Find where the given text appears and provide that cell's center as [X, Y] coordinate. 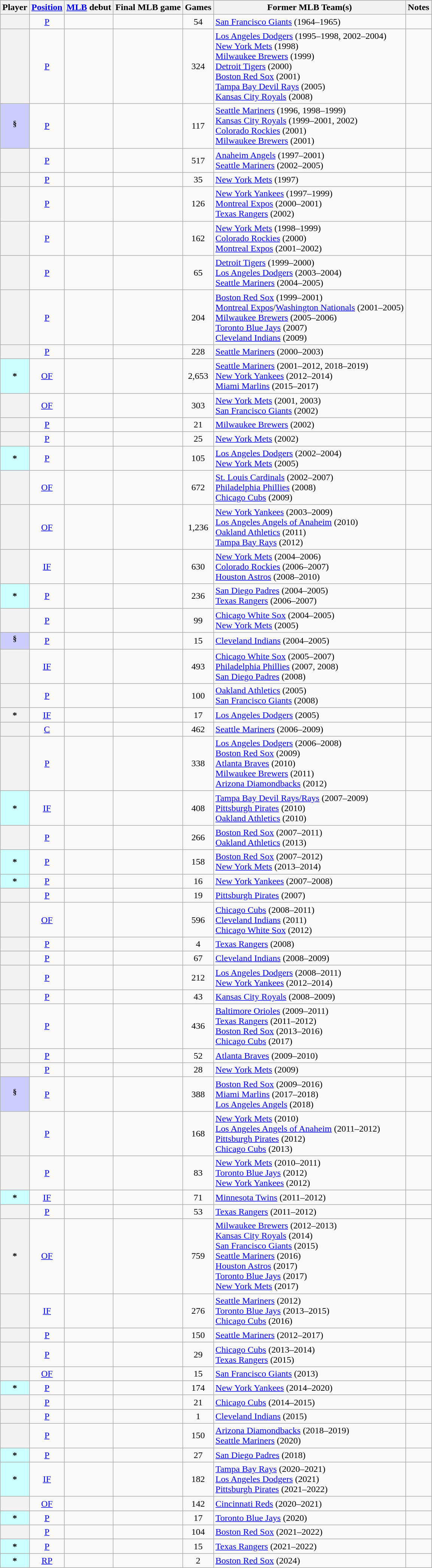
Seattle Mariners (1996, 1998–1999)Kansas City Royals (1999–2001, 2002)Colorado Rockies (2001)Milwaukee Brewers (2001) [310, 126]
212 [198, 978]
105 [198, 458]
St. Louis Cardinals (2002–2007)Philadelphia Phillies (2008)Chicago Cubs (2009) [310, 488]
Cleveland Indians (2004–2005) [310, 641]
408 [198, 808]
San Diego Padres (2004–2005)Texas Rangers (2006–2007) [310, 596]
New York Yankees (2003–2009)Los Angeles Angels of Anaheim (2010)Oakland Athletics (2011)Tampa Bay Rays (2012) [310, 527]
San Francisco Giants (2013) [310, 1374]
Chicago Cubs (2013–2014)Texas Rangers (2015) [310, 1354]
43 [198, 997]
Boston Red Sox (2024) [310, 1561]
Los Angeles Dodgers (2002–2004)New York Mets (2005) [310, 458]
54 [198, 22]
New York Mets (2009) [310, 1070]
Texas Rangers (2021–2022) [310, 1546]
New York Yankees (1997–1999)Montreal Expos (2000–2001)Texas Rangers (2002) [310, 204]
New York Yankees (2007–2008) [310, 881]
182 [198, 1479]
San Diego Padres (2018) [310, 1455]
83 [198, 1173]
52 [198, 1056]
1 [198, 1416]
Chicago White Sox (2005–2007)Philadelphia Phillies (2007, 2008)San Diego Padres (2008) [310, 666]
Seattle Mariners (2012)Toronto Blue Jays (2013–2015)Chicago Cubs (2016) [310, 1311]
29 [198, 1354]
Boston Red Sox (2021–2022) [310, 1532]
Position [47, 7]
Los Angeles Dodgers (2008–2011)New York Yankees (2012–2014) [310, 978]
Seattle Mariners (2000–2003) [310, 352]
126 [198, 204]
MLB debut [89, 7]
759 [198, 1256]
C [47, 729]
Chicago White Sox (2004–2005)New York Mets (2005) [310, 620]
Former MLB Team(s) [310, 7]
New York Mets (2004–2006)Colorado Rockies (2006–2007)Houston Astros (2008–2010) [310, 567]
517 [198, 160]
276 [198, 1311]
25 [198, 439]
New York Mets (1997) [310, 179]
174 [198, 1388]
Player [15, 7]
Texas Rangers (2011–2012) [310, 1212]
228 [198, 352]
Chicago Cubs (2014–2015) [310, 1402]
168 [198, 1134]
Seattle Mariners (2012–2017) [310, 1335]
Boston Red Sox (2007–2011)Oakland Athletics (2013) [310, 838]
Texas Rangers (2008) [310, 944]
158 [198, 862]
Seattle Mariners (2006–2009) [310, 729]
New York Mets (2010)Los Angeles Angels of Anaheim (2011–2012)Pittsburgh Pirates (2012)Chicago Cubs (2013) [310, 1134]
117 [198, 126]
Cleveland Indians (2015) [310, 1416]
Boston Red Sox (2009–2016)Miami Marlins (2017–2018)Los Angeles Angels (2018) [310, 1094]
672 [198, 488]
Los Angeles Dodgers (2005) [310, 715]
Final MLB game [148, 7]
Los Angeles Dodgers (2006–2008)Boston Red Sox (2009)Atlanta Braves (2010)Milwaukee Brewers (2011)Arizona Diamondbacks (2012) [310, 764]
27 [198, 1455]
16 [198, 881]
RP [47, 1561]
New York Yankees (2014–2020) [310, 1388]
338 [198, 764]
Kansas City Royals (2008–2009) [310, 997]
Oakland Athletics (2005)San Francisco Giants (2008) [310, 696]
Tampa Bay Devil Rays/Rays (2007–2009)Pittsburgh Pirates (2010)Oakland Athletics (2010) [310, 808]
New York Mets (1998–1999)Colorado Rockies (2000)Montreal Expos (2001–2002) [310, 238]
Anaheim Angels (1997–2001)Seattle Mariners (2002–2005) [310, 160]
4 [198, 944]
1,236 [198, 527]
Boston Red Sox (2007–2012)New York Mets (2013–2014) [310, 862]
35 [198, 179]
Milwaukee Brewers (2002) [310, 425]
28 [198, 1070]
493 [198, 666]
65 [198, 273]
New York Mets (2001, 2003)San Francisco Giants (2002) [310, 405]
New York Mets (2002) [310, 439]
Chicago Cubs (2008–2011)Cleveland Indians (2011)Chicago White Sox (2012) [310, 920]
236 [198, 596]
104 [198, 1532]
436 [198, 1026]
67 [198, 958]
71 [198, 1197]
19 [198, 895]
Games [198, 7]
99 [198, 620]
Toronto Blue Jays (2020) [310, 1518]
Baltimore Orioles (2009–2011)Texas Rangers (2011–2012)Boston Red Sox (2013–2016)Chicago Cubs (2017) [310, 1026]
New York Mets (2010–2011)Toronto Blue Jays (2012)New York Yankees (2012) [310, 1173]
2 [198, 1561]
Cincinnati Reds (2020–2021) [310, 1504]
2,653 [198, 376]
596 [198, 920]
303 [198, 405]
53 [198, 1212]
162 [198, 238]
San Francisco Giants (1964–1965) [310, 22]
Tampa Bay Rays (2020–2021)Los Angeles Dodgers (2021)Pittsburgh Pirates (2021–2022) [310, 1479]
Arizona Diamondbacks (2018–2019)Seattle Mariners (2020) [310, 1436]
324 [198, 66]
266 [198, 838]
Atlanta Braves (2009–2010) [310, 1056]
Cleveland Indians (2008–2009) [310, 958]
204 [198, 317]
462 [198, 729]
Pittsburgh Pirates (2007) [310, 895]
388 [198, 1094]
Minnesota Twins (2011–2012) [310, 1197]
100 [198, 696]
Notes [419, 7]
Detroit Tigers (1999–2000)Los Angeles Dodgers (2003–2004)Seattle Mariners (2004–2005) [310, 273]
630 [198, 567]
Seattle Mariners (2001–2012, 2018–2019)New York Yankees (2012–2014)Miami Marlins (2015–2017) [310, 376]
142 [198, 1504]
